Locate the cell with the specified text and output its (X, Y) center coordinate. 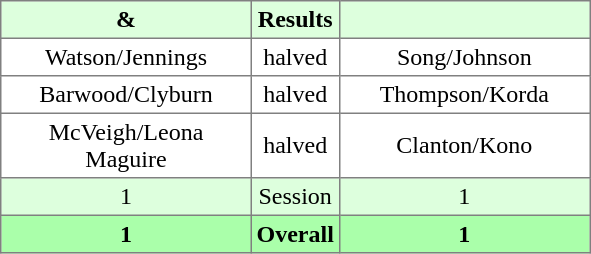
Thompson/Korda (464, 95)
Song/Johnson (464, 57)
& (126, 20)
Overall (295, 234)
Watson/Jennings (126, 57)
Clanton/Kono (464, 145)
Results (295, 20)
Barwood/Clyburn (126, 95)
McVeigh/Leona Maguire (126, 145)
Session (295, 197)
